Capture the cell that displays the provided text and extract its (X, Y) central coordinate. 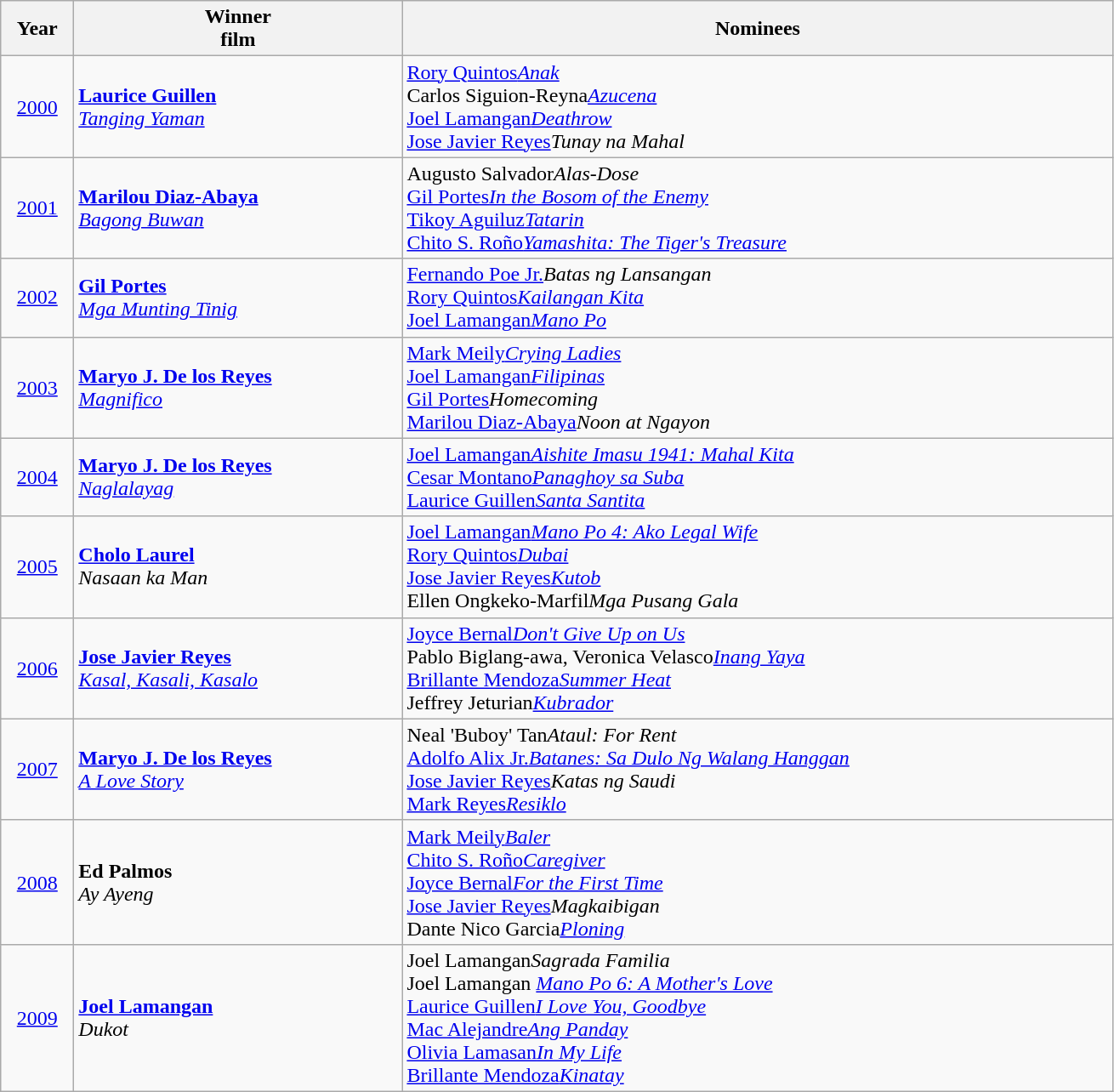
Nominees (758, 29)
Laurice GuillenTanging Yaman (238, 107)
2003 (37, 388)
Cholo LaurelNasaan ka Man (238, 566)
Augusto SalvadorAlas-Dose Gil PortesIn the Bosom of the Enemy Tikoy AguiluzTatarin Chito S. RoñoYamashita: The Tiger's Treasure (758, 208)
2001 (37, 208)
Joel LamanganMano Po 4: Ako Legal Wife Rory QuintosDubai Jose Javier ReyesKutob Ellen Ongkeko-MarfilMga Pusang Gala (758, 566)
2006 (37, 668)
Fernando Poe Jr.Batas ng Lansangan Rory QuintosKailangan Kita Joel LamanganMano Po (758, 298)
2009 (37, 1017)
Marilou Diaz-AbayaBagong Buwan (238, 208)
Joel LamanganDukot (238, 1017)
2008 (37, 882)
Joyce BernalDon't Give Up on Us Pablo Biglang-awa, Veronica VelascoInang Yaya Brillante MendozaSummer Heat Jeffrey JeturianKubrador (758, 668)
Joel LamanganAishite Imasu 1941: Mahal Kita Cesar MontanoPanaghoy sa Suba Laurice GuillenSanta Santita (758, 477)
2007 (37, 769)
Neal 'Buboy' TanAtaul: For Rent Adolfo Alix Jr.Batanes: Sa Dulo Ng Walang Hanggan Jose Javier ReyesKatas ng Saudi Mark ReyesResiklo (758, 769)
Rory QuintosAnak Carlos Siguion-ReynaAzucena Joel LamanganDeathrow Jose Javier ReyesTunay na Mahal (758, 107)
Maryo J. De los ReyesA Love Story (238, 769)
Maryo J. De los ReyesNaglalayag (238, 477)
Winnerfilm (238, 29)
Year (37, 29)
Maryo J. De los ReyesMagnifico (238, 388)
Mark MeilyBaler Chito S. RoñoCaregiver Joyce BernalFor the First Time Jose Javier ReyesMagkaibigan Dante Nico GarciaPloning (758, 882)
Ed PalmosAy Ayeng (238, 882)
2005 (37, 566)
Mark MeilyCrying Ladies Joel LamanganFilipinas Gil PortesHomecoming Marilou Diaz-AbayaNoon at Ngayon (758, 388)
2002 (37, 298)
Gil PortesMga Munting Tinig (238, 298)
2004 (37, 477)
2000 (37, 107)
Jose Javier ReyesKasal, Kasali, Kasalo (238, 668)
